Provide the [X, Y] coordinate of the cell's center where the given text is located.  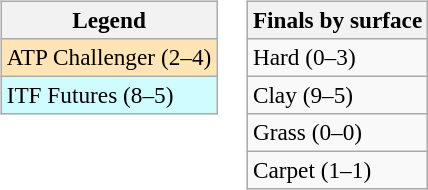
Legend [108, 20]
Clay (9–5) [337, 95]
Hard (0–3) [337, 57]
Finals by surface [337, 20]
Carpet (1–1) [337, 171]
ATP Challenger (2–4) [108, 57]
ITF Futures (8–5) [108, 95]
Grass (0–0) [337, 133]
